For the text-containing cell, return its midpoint in (x, y) coordinate format. 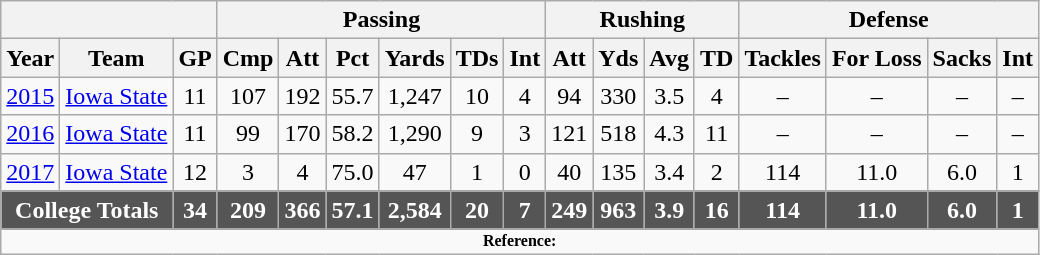
3.4 (670, 172)
3.5 (670, 96)
47 (414, 172)
12 (195, 172)
TDs (477, 58)
Yards (414, 58)
2015 (30, 96)
1,247 (414, 96)
Avg (670, 58)
209 (248, 210)
Sacks (962, 58)
192 (302, 96)
Passing (381, 20)
7 (525, 210)
75.0 (352, 172)
99 (248, 134)
16 (716, 210)
330 (618, 96)
Defense (889, 20)
107 (248, 96)
0 (525, 172)
Tackles (783, 58)
4.3 (670, 134)
518 (618, 134)
2016 (30, 134)
963 (618, 210)
366 (302, 210)
Team (116, 58)
40 (570, 172)
2,584 (414, 210)
Year (30, 58)
34 (195, 210)
57.1 (352, 210)
Rushing (642, 20)
249 (570, 210)
Pct (352, 58)
College Totals (87, 210)
2 (716, 172)
For Loss (876, 58)
55.7 (352, 96)
3.9 (670, 210)
170 (302, 134)
10 (477, 96)
94 (570, 96)
9 (477, 134)
GP (195, 58)
Cmp (248, 58)
Reference: (520, 241)
121 (570, 134)
Yds (618, 58)
2017 (30, 172)
58.2 (352, 134)
135 (618, 172)
1,290 (414, 134)
20 (477, 210)
TD (716, 58)
